Scan for the cell matching the given text and deliver its (X, Y) coordinate at center. 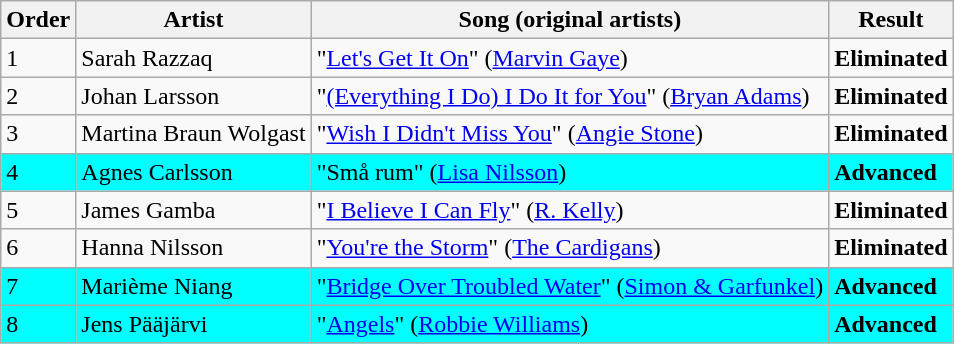
2 (38, 96)
"Let's Get It On" (Marvin Gaye) (570, 58)
"Angels" (Robbie Williams) (570, 324)
Sarah Razzaq (194, 58)
Song (original artists) (570, 20)
Order (38, 20)
Jens Pääjärvi (194, 324)
1 (38, 58)
6 (38, 248)
"(Everything I Do) I Do It for You" (Bryan Adams) (570, 96)
"Små rum" (Lisa Nilsson) (570, 172)
Agnes Carlsson (194, 172)
Johan Larsson (194, 96)
"You're the Storm" (The Cardigans) (570, 248)
"Wish I Didn't Miss You" (Angie Stone) (570, 134)
8 (38, 324)
3 (38, 134)
5 (38, 210)
James Gamba (194, 210)
Martina Braun Wolgast (194, 134)
7 (38, 286)
4 (38, 172)
Artist (194, 20)
"Bridge Over Troubled Water" (Simon & Garfunkel) (570, 286)
Marième Niang (194, 286)
Result (891, 20)
Hanna Nilsson (194, 248)
"I Believe I Can Fly" (R. Kelly) (570, 210)
